Detect which cell encompasses the target text, then output its (X, Y) center coordinate. 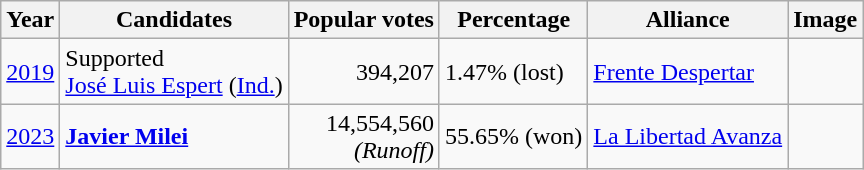
La Libertad Avanza (688, 136)
Year (30, 20)
394,207 (364, 72)
SupportedJosé Luis Espert (Ind.) (174, 72)
Candidates (174, 20)
Percentage (513, 20)
14,554,560(Runoff) (364, 136)
1.47% (lost) (513, 72)
Image (826, 20)
Popular votes (364, 20)
Alliance (688, 20)
55.65% (won) (513, 136)
Javier Milei (174, 136)
Frente Despertar (688, 72)
2023 (30, 136)
2019 (30, 72)
